Extract the [x, y] coordinate from the center of the cell holding the provided text.  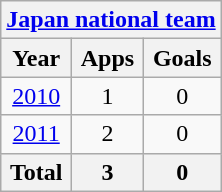
Japan national team [111, 20]
2 [108, 134]
3 [108, 172]
2011 [36, 134]
Goals [182, 58]
2010 [36, 96]
1 [108, 96]
Total [36, 172]
Year [36, 58]
Apps [108, 58]
